Determine the [x, y] coordinate at the center of the cell enclosing the given text.  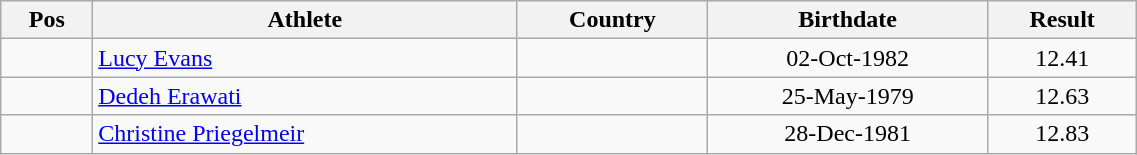
Country [612, 20]
Athlete [305, 20]
Pos [47, 20]
12.41 [1062, 58]
12.63 [1062, 96]
Dedeh Erawati [305, 96]
02-Oct-1982 [848, 58]
28-Dec-1981 [848, 134]
Lucy Evans [305, 58]
Birthdate [848, 20]
25-May-1979 [848, 96]
12.83 [1062, 134]
Result [1062, 20]
Christine Priegelmeir [305, 134]
